Scan for the cell matching the given text and deliver its (x, y) coordinate at center. 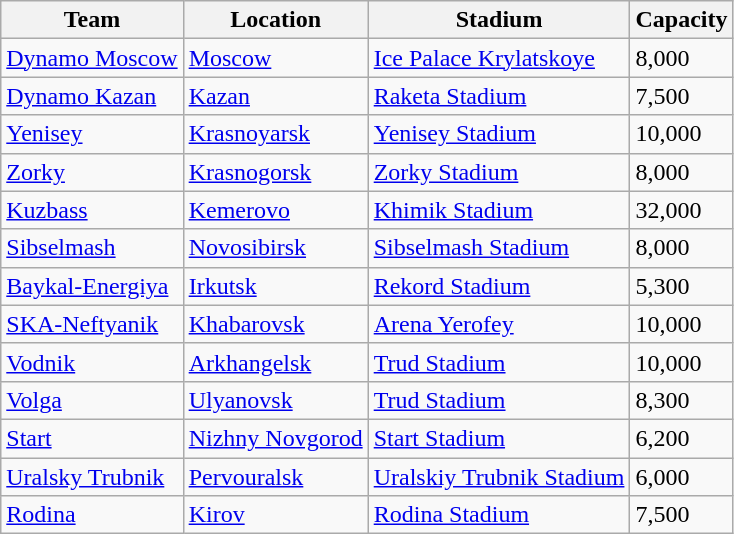
Arkhangelsk (276, 362)
Novosibirsk (276, 248)
Khabarovsk (276, 324)
Start Stadium (499, 438)
Baykal-Energiya (92, 286)
8,300 (682, 400)
Rodina (92, 515)
Stadium (499, 20)
Zorky Stadium (499, 172)
SKA-Neftyanik (92, 324)
Uralskiy Trubnik Stadium (499, 477)
Team (92, 20)
Sibselmash Stadium (499, 248)
Start (92, 438)
Location (276, 20)
Krasnoyarsk (276, 134)
6,000 (682, 477)
Yenisey (92, 134)
Kazan (276, 96)
Rodina Stadium (499, 515)
Vodnik (92, 362)
Ulyanovsk (276, 400)
Kuzbass (92, 210)
Uralsky Trubnik (92, 477)
Ice Palace Krylatskoye (499, 58)
Moscow (276, 58)
Khimik Stadium (499, 210)
32,000 (682, 210)
Rekord Stadium (499, 286)
Kirov (276, 515)
Nizhny Novgorod (276, 438)
Irkutsk (276, 286)
Capacity (682, 20)
Raketa Stadium (499, 96)
Dynamo Moscow (92, 58)
Pervouralsk (276, 477)
Volga (92, 400)
Sibselmash (92, 248)
Zorky (92, 172)
5,300 (682, 286)
Kemerovo (276, 210)
Krasnogorsk (276, 172)
Arena Yerofey (499, 324)
Yenisey Stadium (499, 134)
Dynamo Kazan (92, 96)
6,200 (682, 438)
